Output the [X, Y] coordinate of the center of the cell containing the given text.  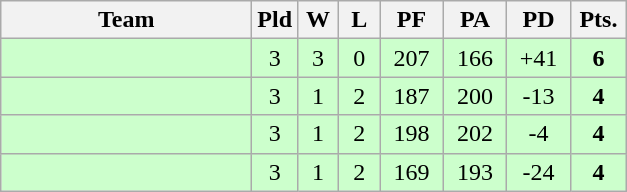
PD [539, 20]
-24 [539, 172]
-4 [539, 134]
PA [475, 20]
193 [475, 172]
PF [412, 20]
+41 [539, 58]
L [360, 20]
-13 [539, 96]
187 [412, 96]
202 [475, 134]
207 [412, 58]
169 [412, 172]
Team [126, 20]
198 [412, 134]
166 [475, 58]
W [318, 20]
6 [598, 58]
Pts. [598, 20]
Pld [275, 20]
200 [475, 96]
0 [360, 58]
